Determine the (X, Y) coordinate at the center of the cell enclosing the given text.  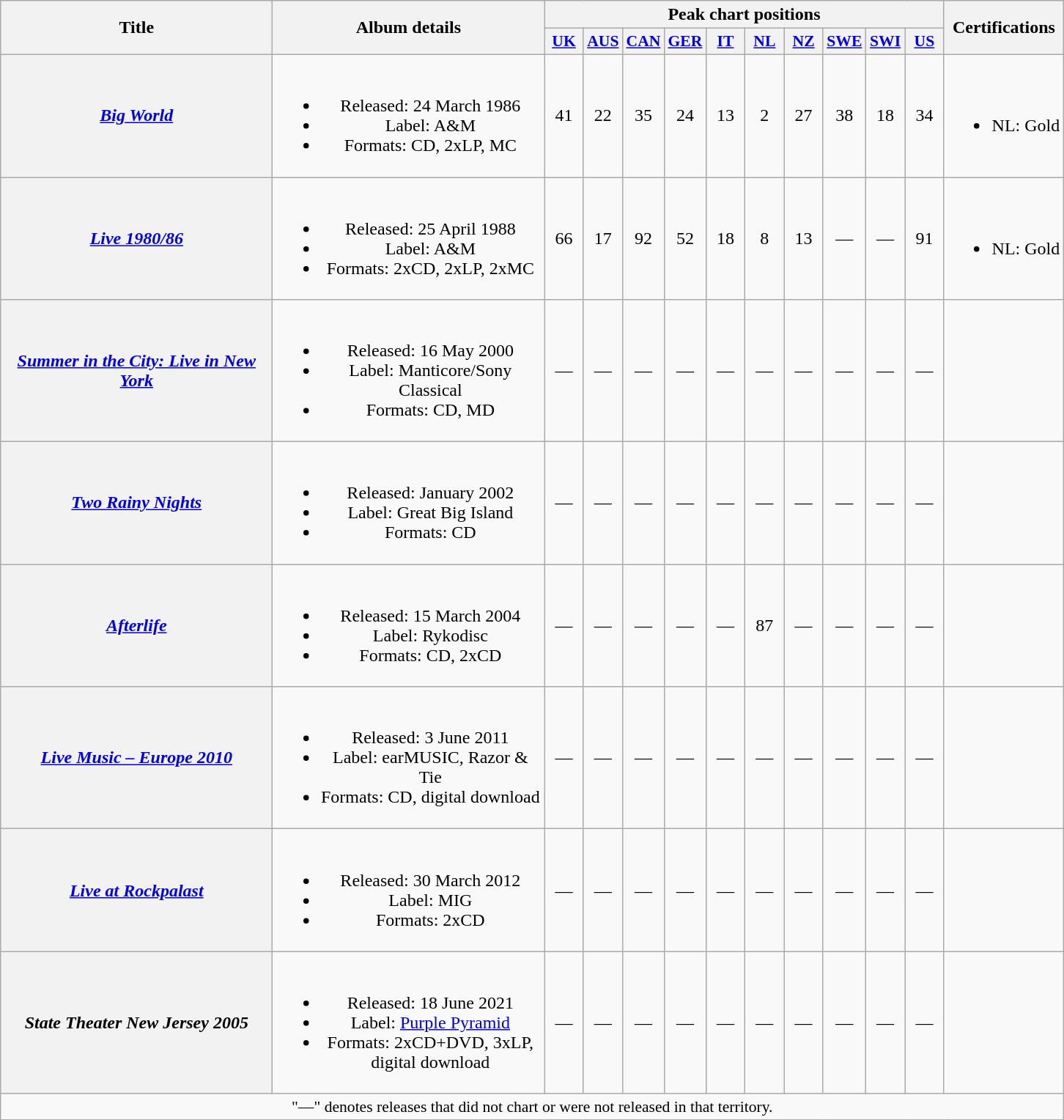
41 (564, 116)
35 (643, 116)
22 (602, 116)
Peak chart positions (745, 15)
Released: 18 June 2021Label: Purple PyramidFormats: 2xCD+DVD, 3xLP, digital download (409, 1023)
Two Rainy Nights (136, 503)
UK (564, 42)
CAN (643, 42)
24 (684, 116)
27 (803, 116)
Released: 24 March 1986Label: A&MFormats: CD, 2xLP, MC (409, 116)
Live at Rockpalast (136, 890)
38 (844, 116)
52 (684, 239)
NZ (803, 42)
Afterlife (136, 626)
AUS (602, 42)
Released: 30 March 2012Label: MIGFormats: 2xCD (409, 890)
Album details (409, 28)
Released: 25 April 1988Label: A&MFormats: 2xCD, 2xLP, 2xMC (409, 239)
Released: 3 June 2011Label: earMUSIC, Razor & TieFormats: CD, digital download (409, 758)
Certifications (1004, 28)
34 (925, 116)
Released: January 2002Label: Great Big IslandFormats: CD (409, 503)
SWI (885, 42)
Big World (136, 116)
State Theater New Jersey 2005 (136, 1023)
Released: 16 May 2000Label: Manticore/Sony ClassicalFormats: CD, MD (409, 371)
2 (765, 116)
NL (765, 42)
IT (725, 42)
17 (602, 239)
Summer in the City: Live in New York (136, 371)
87 (765, 626)
91 (925, 239)
Title (136, 28)
"—" denotes releases that did not chart or were not released in that territory. (532, 1107)
8 (765, 239)
GER (684, 42)
Live Music – Europe 2010 (136, 758)
66 (564, 239)
US (925, 42)
SWE (844, 42)
Live 1980/86 (136, 239)
92 (643, 239)
Released: 15 March 2004Label: RykodiscFormats: CD, 2xCD (409, 626)
